Find where the given text appears and provide that cell's center as [X, Y] coordinate. 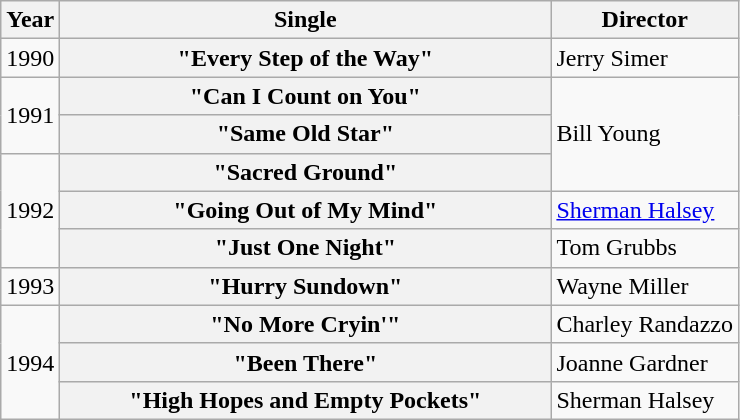
Bill Young [645, 134]
1991 [30, 115]
"Going Out of My Mind" [306, 210]
1990 [30, 58]
Tom Grubbs [645, 248]
"Sacred Ground" [306, 172]
"High Hopes and Empty Pockets" [306, 400]
Jerry Simer [645, 58]
"Can I Count on You" [306, 96]
Wayne Miller [645, 286]
1992 [30, 210]
"Same Old Star" [306, 134]
Charley Randazzo [645, 324]
Year [30, 20]
1994 [30, 362]
Director [645, 20]
"Just One Night" [306, 248]
"No More Cryin'" [306, 324]
"Been There" [306, 362]
Joanne Gardner [645, 362]
"Every Step of the Way" [306, 58]
1993 [30, 286]
Single [306, 20]
"Hurry Sundown" [306, 286]
